Capture the cell that displays the provided text and extract its (x, y) central coordinate. 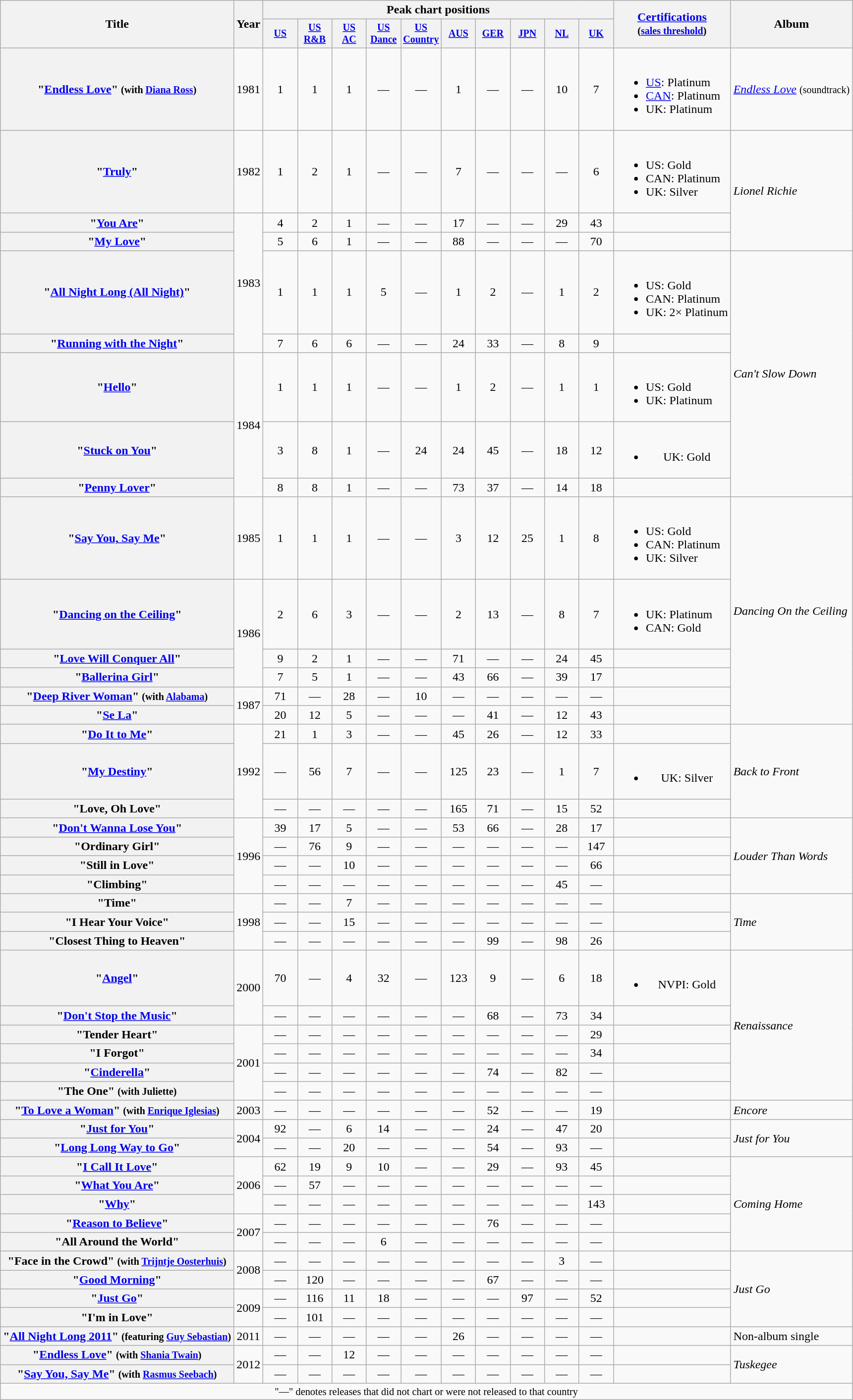
99 (493, 941)
2004 (249, 1138)
67 (493, 1280)
"Closest Thing to Heaven" (117, 941)
UK: Gold (672, 450)
"Tender Heart" (117, 1034)
US Country (421, 34)
US: PlatinumCAN: PlatinumUK: Platinum (672, 89)
"To Love a Woman" (with Enrique Iglesias) (117, 1110)
41 (493, 715)
"Truly" (117, 171)
1983 (249, 282)
"Cinderella" (117, 1072)
101 (314, 1317)
"My Destiny" (117, 771)
UK: Silver (672, 771)
1981 (249, 89)
1985 (249, 538)
"Se La" (117, 715)
Can't Slow Down (791, 374)
Renaissance (791, 1025)
GER (493, 34)
"Just for You" (117, 1129)
US (281, 34)
1987 (249, 705)
2006 (249, 1185)
88 (458, 241)
92 (281, 1129)
56 (314, 771)
"Ordinary Girl" (117, 846)
120 (314, 1280)
25 (527, 538)
125 (458, 771)
"I'm in Love" (117, 1317)
"Why" (117, 1204)
Louder Than Words (791, 856)
21 (281, 734)
"Running with the Night" (117, 343)
123 (458, 978)
62 (281, 1166)
1992 (249, 771)
Back to Front (791, 771)
NVPI: Gold (672, 978)
"Do It to Me" (117, 734)
Endless Love (soundtrack) (791, 89)
"Say You, Say Me" (with Rasmus Seebach) (117, 1374)
"Ballerina Girl" (117, 677)
"Good Morning" (117, 1280)
1984 (249, 425)
47 (562, 1129)
Album (791, 24)
1982 (249, 171)
AUS (458, 34)
57 (314, 1185)
US Dance (384, 34)
13 (493, 614)
2012 (249, 1364)
53 (458, 827)
1986 (249, 633)
Dancing On the Ceiling (791, 610)
"What You Are" (117, 1185)
Just for You (791, 1138)
Encore (791, 1110)
Year (249, 24)
"I Call It Love" (117, 1166)
"Endless Love" (with Shania Twain) (117, 1355)
68 (493, 1016)
"Love Will Conquer All" (117, 658)
USR&B (314, 34)
"I Forgot" (117, 1053)
2009 (249, 1308)
74 (493, 1072)
"All Night Long 2011" (featuring Guy Sebastian) (117, 1336)
"Penny Lover" (117, 487)
2000 (249, 988)
US: GoldUK: Platinum (672, 387)
Lionel Richie (791, 190)
147 (596, 846)
"All Night Long (All Night)" (117, 292)
98 (562, 941)
116 (314, 1298)
"All Around the World" (117, 1242)
"Dancing on the Ceiling" (117, 614)
"Love, Oh Love" (117, 808)
"Long Long Way to Go" (117, 1147)
US: GoldCAN: PlatinumUK: 2× Platinum (672, 292)
"Deep River Woman" (with Alabama) (117, 696)
"Face in the Crowd" (with Trijntje Oosterhuis) (117, 1261)
NL (562, 34)
2007 (249, 1233)
UK (596, 34)
54 (493, 1147)
"Just Go" (117, 1298)
"Say You, Say Me" (117, 538)
"Still in Love" (117, 865)
37 (493, 487)
"Time" (117, 903)
2008 (249, 1270)
Non-album single (791, 1336)
Peak chart positions (438, 10)
JPN (527, 34)
2001 (249, 1063)
"The One" (with Juliette) (117, 1091)
32 (384, 978)
UK: PlatinumCAN: Gold (672, 614)
Time (791, 922)
"Climbing" (117, 884)
2003 (249, 1110)
Coming Home (791, 1204)
"—" denotes releases that did not chart or were not released to that country (426, 1392)
97 (527, 1298)
"Hello" (117, 387)
"Angel" (117, 978)
165 (458, 808)
11 (349, 1298)
"Don't Wanna Lose You" (117, 827)
1996 (249, 856)
USAC (349, 34)
Certifications(sales threshold) (672, 24)
23 (493, 771)
143 (596, 1204)
"I Hear Your Voice" (117, 922)
"Don't Stop the Music" (117, 1016)
Title (117, 24)
Just Go (791, 1289)
2011 (249, 1336)
"You Are" (117, 222)
1998 (249, 922)
"Stuck on You" (117, 450)
Tuskegee (791, 1364)
"My Love" (117, 241)
82 (562, 1072)
"Reason to Believe" (117, 1223)
"Endless Love" (with Diana Ross) (117, 89)
